Determine the (X, Y) coordinate at the center of the cell enclosing the given text.  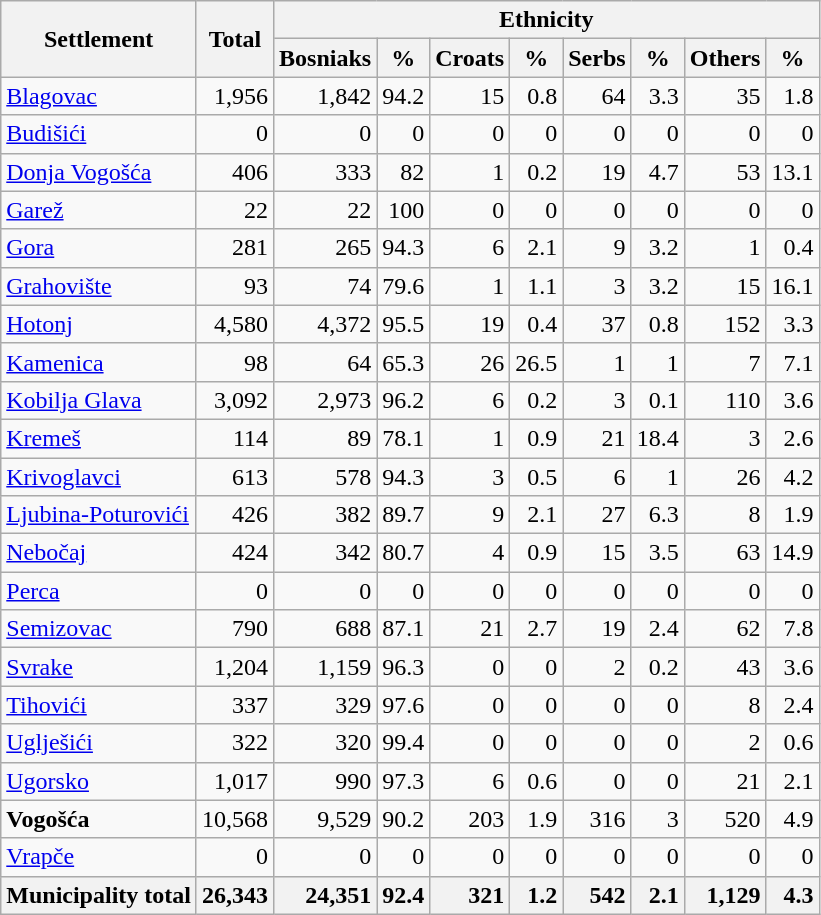
4,580 (234, 324)
Gora (99, 248)
203 (470, 819)
Nebočaj (99, 553)
90.2 (404, 819)
382 (326, 515)
99.4 (404, 743)
578 (326, 477)
0.5 (536, 477)
0.1 (658, 400)
110 (725, 400)
1.2 (536, 895)
Perca (99, 591)
7.8 (792, 629)
1,842 (326, 96)
97.3 (404, 781)
74 (326, 286)
Kamenica (99, 362)
78.1 (404, 438)
35 (725, 96)
1,017 (234, 781)
990 (326, 781)
337 (234, 705)
265 (326, 248)
89.7 (404, 515)
329 (326, 705)
688 (326, 629)
Budišići (99, 134)
4.3 (792, 895)
Croats (470, 58)
406 (234, 172)
16.1 (792, 286)
2.7 (536, 629)
65.3 (404, 362)
9,529 (326, 819)
96.2 (404, 400)
3.5 (658, 553)
7.1 (792, 362)
Settlement (99, 39)
7 (725, 362)
4.2 (792, 477)
Serbs (597, 58)
2,973 (326, 400)
Grahovište (99, 286)
100 (404, 210)
43 (725, 667)
114 (234, 438)
95.5 (404, 324)
1.1 (536, 286)
333 (326, 172)
Total (234, 39)
14.9 (792, 553)
Municipality total (99, 895)
Kremeš (99, 438)
Svrake (99, 667)
26.5 (536, 362)
96.3 (404, 667)
520 (725, 819)
790 (234, 629)
6.3 (658, 515)
1,956 (234, 96)
1,204 (234, 667)
18.4 (658, 438)
87.1 (404, 629)
27 (597, 515)
1.8 (792, 96)
10,568 (234, 819)
Semizovac (99, 629)
342 (326, 553)
24,351 (326, 895)
Krivoglavci (99, 477)
Tihovići (99, 705)
Others (725, 58)
4,372 (326, 324)
92.4 (404, 895)
Ethnicity (546, 20)
Garež (99, 210)
424 (234, 553)
62 (725, 629)
426 (234, 515)
152 (725, 324)
Bosniaks (326, 58)
89 (326, 438)
Blagovac (99, 96)
94.2 (404, 96)
Uglješići (99, 743)
Kobilja Glava (99, 400)
82 (404, 172)
542 (597, 895)
97.6 (404, 705)
Hotonj (99, 324)
Ljubina-Poturovići (99, 515)
4 (470, 553)
321 (470, 895)
13.1 (792, 172)
4.7 (658, 172)
613 (234, 477)
1,129 (725, 895)
93 (234, 286)
80.7 (404, 553)
2.6 (792, 438)
316 (597, 819)
Donja Vogošća (99, 172)
79.6 (404, 286)
322 (234, 743)
Vogošća (99, 819)
281 (234, 248)
4.9 (792, 819)
1,159 (326, 667)
Vrapče (99, 857)
Ugorsko (99, 781)
320 (326, 743)
3,092 (234, 400)
63 (725, 553)
98 (234, 362)
26,343 (234, 895)
53 (725, 172)
37 (597, 324)
